Find where the given text appears and provide that cell's center as (X, Y) coordinate. 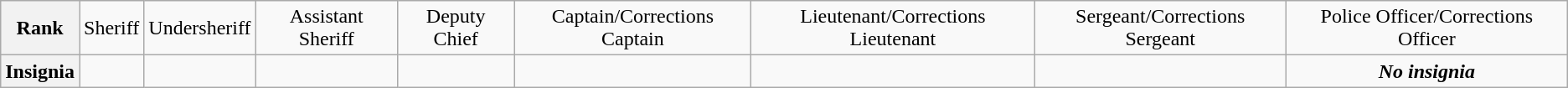
Captain/Corrections Captain (633, 28)
Assistant Sheriff (327, 28)
Sheriff (112, 28)
Insignia (40, 71)
Deputy Chief (456, 28)
No insignia (1426, 71)
Rank (40, 28)
Undersheriff (199, 28)
Lieutenant/Corrections Lieutenant (893, 28)
Sergeant/Corrections Sergeant (1160, 28)
Police Officer/Corrections Officer (1426, 28)
